Return the (X, Y) coordinate for the center point of the cell that contains the specified text.  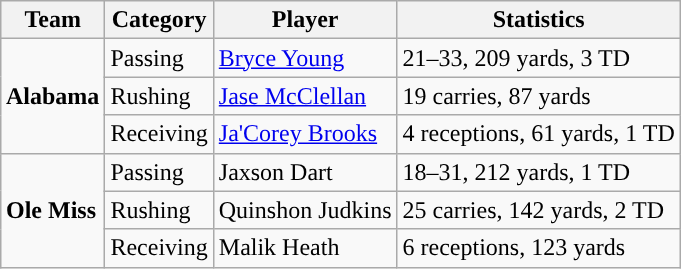
Malik Heath (305, 248)
Player (305, 20)
Team (52, 20)
Quinshon Judkins (305, 210)
19 carries, 87 yards (538, 96)
Category (159, 20)
Alabama (52, 96)
Statistics (538, 20)
Ole Miss (52, 210)
25 carries, 142 yards, 2 TD (538, 210)
Jaxson Dart (305, 172)
Jase McClellan (305, 96)
Ja'Corey Brooks (305, 134)
18–31, 212 yards, 1 TD (538, 172)
21–33, 209 yards, 3 TD (538, 58)
6 receptions, 123 yards (538, 248)
4 receptions, 61 yards, 1 TD (538, 134)
Bryce Young (305, 58)
